Provide the (X, Y) coordinate of the cell's center where the given text is located.  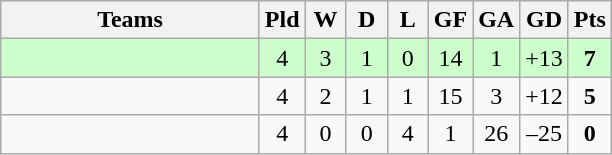
Teams (130, 20)
L (408, 20)
+13 (544, 58)
GF (450, 20)
5 (590, 96)
GD (544, 20)
2 (326, 96)
–25 (544, 134)
Pts (590, 20)
W (326, 20)
14 (450, 58)
26 (496, 134)
Pld (282, 20)
+12 (544, 96)
15 (450, 96)
D (366, 20)
GA (496, 20)
7 (590, 58)
